Locate the cell with the specified text and output its [x, y] center coordinate. 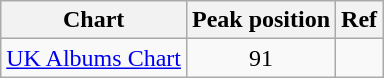
91 [260, 58]
Ref [360, 20]
Peak position [260, 20]
UK Albums Chart [94, 58]
Chart [94, 20]
